Pinpoint the cell where the given text exists, returning its (X, Y) midpoint coordinate. 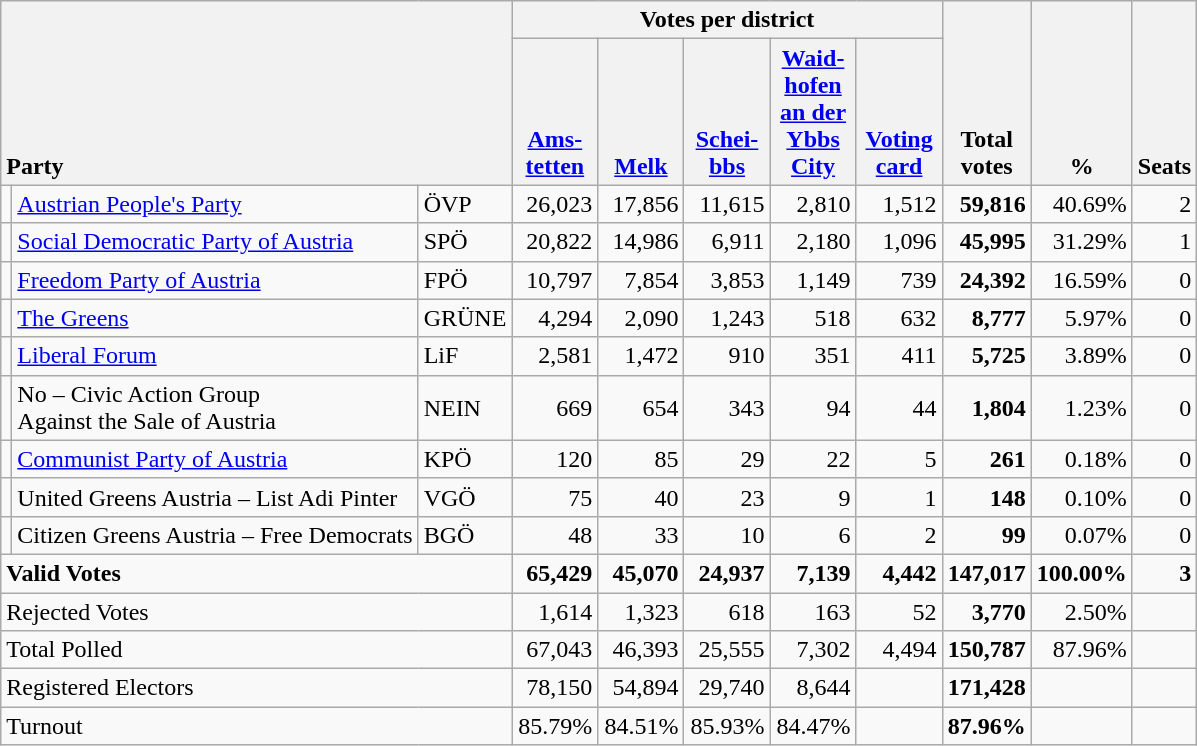
84.51% (641, 726)
10,797 (555, 280)
BGÖ (465, 535)
147,017 (986, 573)
618 (727, 611)
44 (899, 408)
52 (899, 611)
8,777 (986, 318)
3.89% (1082, 356)
No – Civic Action GroupAgainst the Sale of Austria (215, 408)
Rejected Votes (256, 611)
40 (641, 497)
7,854 (641, 280)
910 (727, 356)
29,740 (727, 688)
261 (986, 459)
2,090 (641, 318)
3 (1164, 573)
7,139 (813, 573)
Valid Votes (256, 573)
518 (813, 318)
1,096 (899, 242)
Party (256, 93)
1.23% (1082, 408)
1,472 (641, 356)
5,725 (986, 356)
100.00% (1082, 573)
67,043 (555, 650)
351 (813, 356)
150,787 (986, 650)
2,581 (555, 356)
Turnout (256, 726)
Austrian People's Party (215, 204)
The Greens (215, 318)
2,180 (813, 242)
8,644 (813, 688)
22 (813, 459)
Registered Electors (256, 688)
739 (899, 280)
GRÜNE (465, 318)
4,494 (899, 650)
0.10% (1082, 497)
1,614 (555, 611)
78,150 (555, 688)
1,323 (641, 611)
1,243 (727, 318)
LiF (465, 356)
Ams-tetten (555, 112)
10 (727, 535)
Melk (641, 112)
669 (555, 408)
25,555 (727, 650)
9 (813, 497)
33 (641, 535)
46,393 (641, 650)
120 (555, 459)
VGÖ (465, 497)
ÖVP (465, 204)
343 (727, 408)
7,302 (813, 650)
0.07% (1082, 535)
85.79% (555, 726)
Votingcard (899, 112)
654 (641, 408)
11,615 (727, 204)
4,442 (899, 573)
4,294 (555, 318)
1,149 (813, 280)
411 (899, 356)
NEIN (465, 408)
85 (641, 459)
0.18% (1082, 459)
6 (813, 535)
Total Polled (256, 650)
2,810 (813, 204)
FPÖ (465, 280)
16.59% (1082, 280)
31.29% (1082, 242)
59,816 (986, 204)
85.93% (727, 726)
17,856 (641, 204)
Communist Party of Austria (215, 459)
United Greens Austria – List Adi Pinter (215, 497)
65,429 (555, 573)
Liberal Forum (215, 356)
Votes per district (727, 20)
14,986 (641, 242)
171,428 (986, 688)
KPÖ (465, 459)
54,894 (641, 688)
Totalvotes (986, 93)
5.97% (1082, 318)
26,023 (555, 204)
45,070 (641, 573)
40.69% (1082, 204)
23 (727, 497)
632 (899, 318)
% (1082, 93)
94 (813, 408)
99 (986, 535)
Citizen Greens Austria – Free Democrats (215, 535)
2.50% (1082, 611)
29 (727, 459)
5 (899, 459)
148 (986, 497)
48 (555, 535)
24,392 (986, 280)
Social Democratic Party of Austria (215, 242)
3,770 (986, 611)
Seats (1164, 93)
Schei-bbs (727, 112)
6,911 (727, 242)
75 (555, 497)
Waid-hofenan derYbbsCity (813, 112)
45,995 (986, 242)
20,822 (555, 242)
24,937 (727, 573)
SPÖ (465, 242)
3,853 (727, 280)
84.47% (813, 726)
1,804 (986, 408)
163 (813, 611)
Freedom Party of Austria (215, 280)
1,512 (899, 204)
